Extract the (x, y) coordinate from the center of the cell holding the provided text.  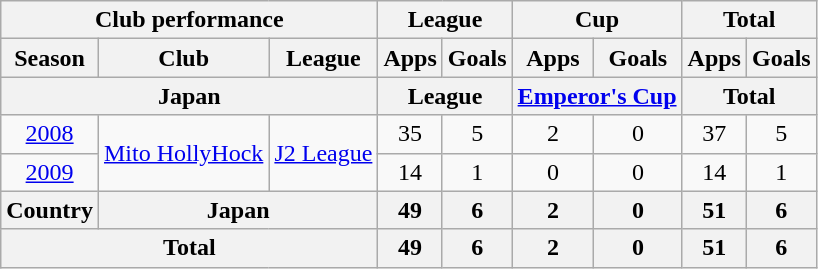
2009 (50, 172)
Cup (597, 20)
37 (714, 134)
Club (183, 58)
Mito HollyHock (183, 153)
Club performance (190, 20)
Season (50, 58)
2008 (50, 134)
Country (50, 210)
J2 League (324, 153)
35 (410, 134)
Emperor's Cup (597, 96)
